Detect which cell encompasses the target text, then output its [X, Y] center coordinate. 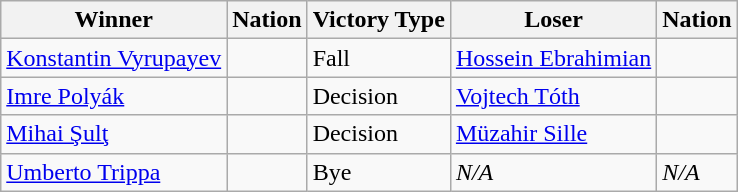
Victory Type [378, 20]
Imre Polyák [114, 96]
Müzahir Sille [553, 134]
Winner [114, 20]
Vojtech Tóth [553, 96]
Fall [378, 58]
Loser [553, 20]
Konstantin Vyrupayev [114, 58]
Bye [378, 172]
Hossein Ebrahimian [553, 58]
Mihai Şulţ [114, 134]
Umberto Trippa [114, 172]
